Provide the (X, Y) coordinate of the cell's center where the given text is located.  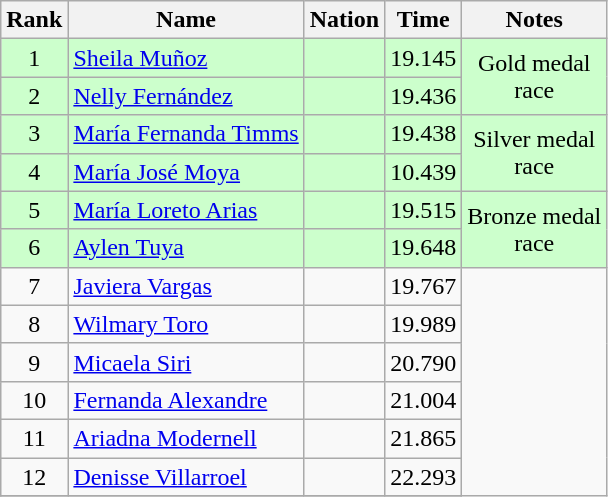
21.004 (424, 400)
20.790 (424, 362)
Rank (34, 20)
Nelly Fernández (186, 96)
2 (34, 96)
5 (34, 210)
Micaela Siri (186, 362)
Silver medalrace (534, 153)
19.438 (424, 134)
19.436 (424, 96)
Ariadna Modernell (186, 438)
21.865 (424, 438)
Sheila Muñoz (186, 58)
1 (34, 58)
María Loreto Arias (186, 210)
22.293 (424, 477)
María José Moya (186, 172)
19.515 (424, 210)
María Fernanda Timms (186, 134)
8 (34, 324)
10 (34, 400)
Wilmary Toro (186, 324)
19.989 (424, 324)
19.767 (424, 286)
Aylen Tuya (186, 248)
Gold medalrace (534, 77)
Name (186, 20)
4 (34, 172)
Javiera Vargas (186, 286)
19.145 (424, 58)
12 (34, 477)
7 (34, 286)
6 (34, 248)
Nation (344, 20)
19.648 (424, 248)
10.439 (424, 172)
9 (34, 362)
Notes (534, 20)
Denisse Villarroel (186, 477)
Fernanda Alexandre (186, 400)
Time (424, 20)
11 (34, 438)
Bronze medalrace (534, 229)
3 (34, 134)
